Find where the given text appears and provide that cell's center as (X, Y) coordinate. 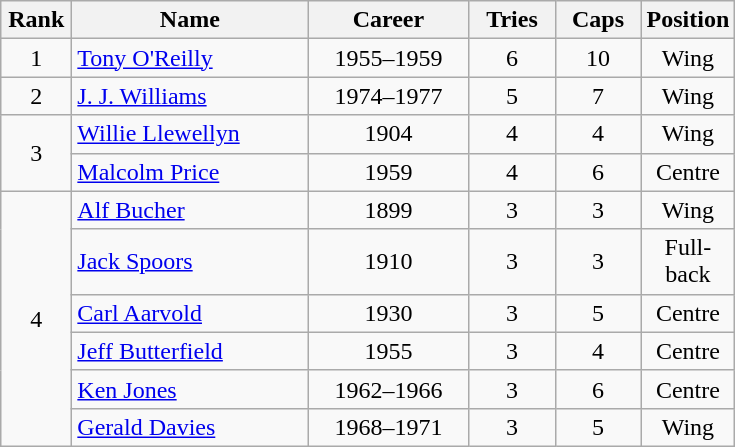
1910 (388, 262)
1 (36, 58)
Jeff Butterfield (190, 351)
10 (598, 58)
7 (598, 96)
1959 (388, 172)
Malcolm Price (190, 172)
1974–1977 (388, 96)
Tries (512, 20)
1899 (388, 210)
Gerald Davies (190, 427)
Caps (598, 20)
Tony O'Reilly (190, 58)
1968–1971 (388, 427)
1955 (388, 351)
1930 (388, 313)
1904 (388, 134)
Ken Jones (190, 389)
Carl Aarvold (190, 313)
Position (688, 20)
Name (190, 20)
J. J. Williams (190, 96)
Career (388, 20)
Rank (36, 20)
Alf Bucher (190, 210)
2 (36, 96)
Jack Spoors (190, 262)
Willie Llewellyn (190, 134)
Full-back (688, 262)
1955–1959 (388, 58)
1962–1966 (388, 389)
